Return the [X, Y] coordinate for the center point of the cell that contains the specified text.  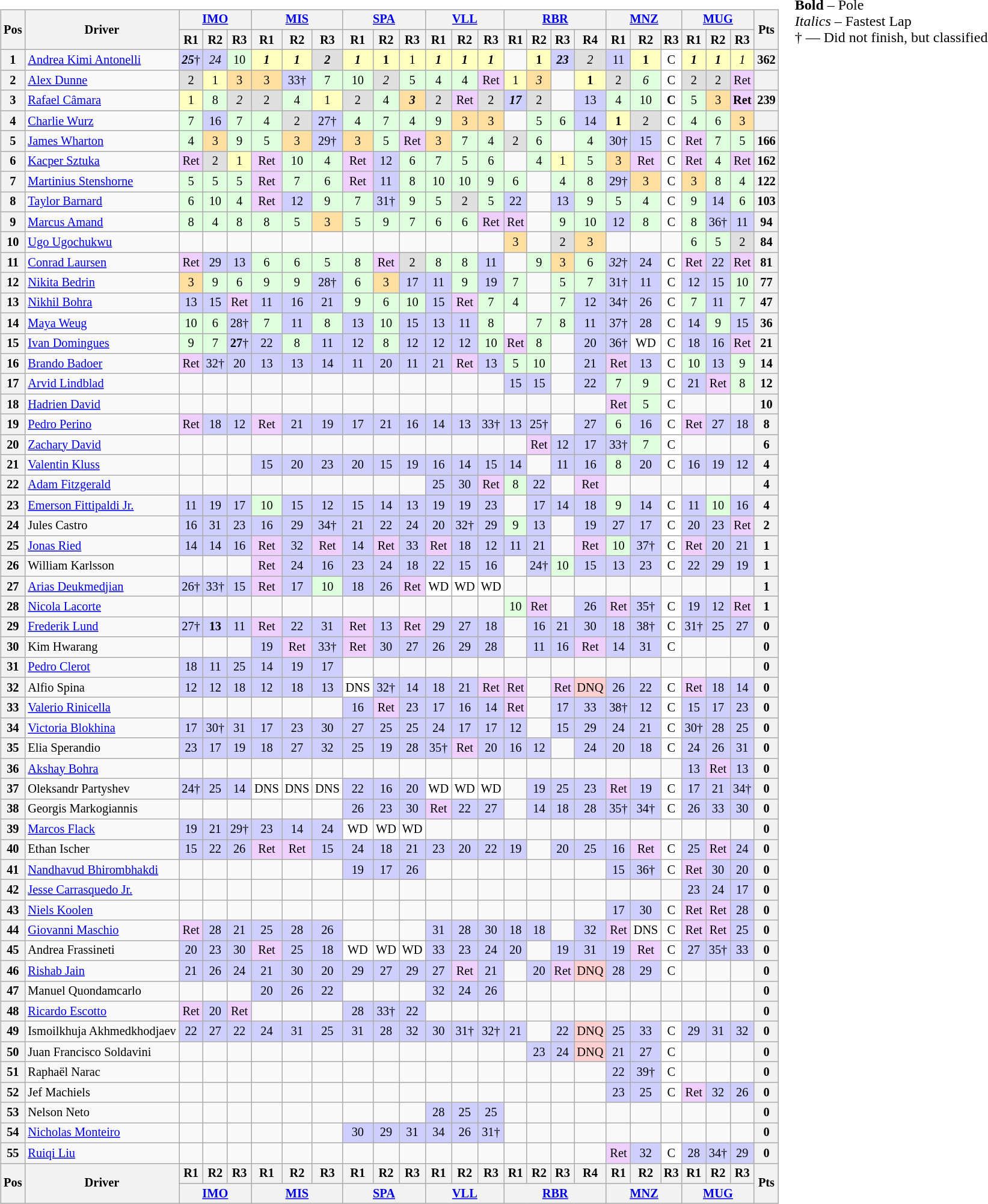
Taylor Barnard [102, 202]
James Wharton [102, 141]
Ruiqi Liu [102, 1153]
94 [766, 222]
38 [13, 809]
41 [13, 870]
53 [13, 1113]
49 [13, 1031]
122 [766, 182]
Nicholas Monteiro [102, 1133]
Alex Dunne [102, 81]
84 [766, 242]
Jules Castro [102, 526]
39 [13, 829]
Raphaël Narac [102, 1072]
51 [13, 1072]
Ethan Ischer [102, 850]
Manuel Quondamcarlo [102, 991]
Valentin Kluss [102, 465]
Victoria Blokhina [102, 728]
Akshay Bohra [102, 769]
Juan Francisco Soldavini [102, 1052]
Andrea Frassineti [102, 951]
Andrea Kimi Antonelli [102, 60]
Nikita Bedrin [102, 283]
Kim Hwarang [102, 647]
Jesse Carrasquedo Jr. [102, 890]
166 [766, 141]
Georgis Markogiannis [102, 809]
Ugo Ugochukwu [102, 242]
Valerio Rinicella [102, 708]
William Karlsson [102, 566]
Elia Sperandio [102, 748]
50 [13, 1052]
Giovanni Maschio [102, 930]
48 [13, 1012]
54 [13, 1133]
Maya Weug [102, 323]
Conrad Laursen [102, 263]
Alfio Spina [102, 687]
Marcus Amand [102, 222]
Nikhil Bohra [102, 303]
362 [766, 60]
44 [13, 930]
Jonas Ried [102, 546]
Oleksandr Partyshev [102, 789]
46 [13, 971]
103 [766, 202]
Hadrien David [102, 404]
Zachary David [102, 444]
162 [766, 161]
45 [13, 951]
Brando Badoer [102, 364]
Nandhavud Bhirombhakdi [102, 870]
Adam Fitzgerald [102, 485]
Rishab Jain [102, 971]
Frederik Lund [102, 627]
Martinius Stenshorne [102, 182]
Emerson Fittipaldi Jr. [102, 505]
40 [13, 850]
35 [13, 748]
52 [13, 1092]
Nelson Neto [102, 1113]
81 [766, 263]
55 [13, 1153]
Kacper Sztuka [102, 161]
Pedro Perino [102, 425]
Pedro Clerot [102, 668]
Nicola Lacorte [102, 607]
26† [191, 586]
Arias Deukmedjian [102, 586]
Arvid Lindblad [102, 384]
Rafael Câmara [102, 100]
43 [13, 911]
39† [646, 1072]
Marcos Flack [102, 829]
Charlie Wurz [102, 121]
Ricardo Escotto [102, 1012]
42 [13, 890]
Ismoilkhuja Akhmedkhodjaev [102, 1031]
239 [766, 100]
37 [13, 789]
77 [766, 283]
Ivan Domingues [102, 343]
Niels Koolen [102, 911]
Jef Machiels [102, 1092]
